Find where the given text appears and provide that cell's center as (x, y) coordinate. 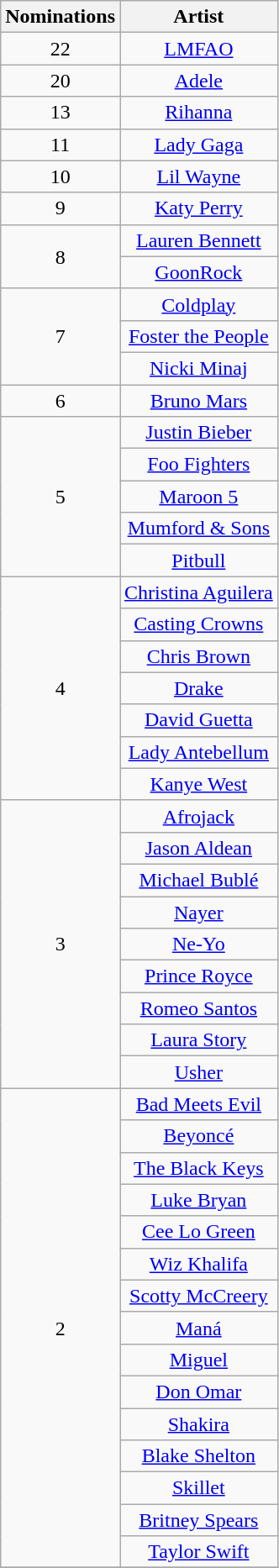
Ne-Yo (198, 944)
David Guetta (198, 720)
Rihanna (198, 113)
22 (61, 49)
Scotty McCreery (198, 1296)
Prince Royce (198, 976)
Lady Antebellum (198, 752)
6 (61, 401)
Luke Bryan (198, 1200)
Laura Story (198, 1040)
Drake (198, 688)
Chris Brown (198, 656)
Lauren Bennett (198, 240)
9 (61, 208)
Michael Bublé (198, 880)
13 (61, 113)
Taylor Swift (198, 1552)
The Black Keys (198, 1168)
Christina Aguilera (198, 592)
Maná (198, 1328)
Usher (198, 1072)
Cee Lo Green (198, 1232)
Shakira (198, 1424)
Beyoncé (198, 1136)
Casting Crowns (198, 624)
Foster the People (198, 336)
Bruno Mars (198, 401)
8 (61, 256)
LMFAO (198, 49)
7 (61, 336)
20 (61, 81)
Mumford & Sons (198, 529)
Justin Bieber (198, 433)
5 (61, 497)
Lady Gaga (198, 145)
Britney Spears (198, 1520)
Wiz Khalifa (198, 1264)
Nayer (198, 912)
Blake Shelton (198, 1456)
Afrojack (198, 816)
Miguel (198, 1360)
Foo Fighters (198, 465)
GoonRock (198, 272)
Skillet (198, 1488)
3 (61, 944)
11 (61, 145)
Katy Perry (198, 208)
Maroon 5 (198, 497)
Kanye West (198, 784)
Adele (198, 81)
Coldplay (198, 304)
Artist (198, 17)
Nominations (61, 17)
10 (61, 176)
Bad Meets Evil (198, 1104)
Jason Aldean (198, 848)
Nicki Minaj (198, 368)
2 (61, 1328)
Romeo Santos (198, 1008)
Pitbull (198, 560)
Lil Wayne (198, 176)
Don Omar (198, 1392)
4 (61, 688)
